For the text-containing cell, return its midpoint in [X, Y] coordinate format. 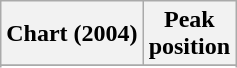
Chart (2004) [72, 34]
Peakposition [189, 34]
